Determine the [X, Y] coordinate at the center of the cell enclosing the given text.  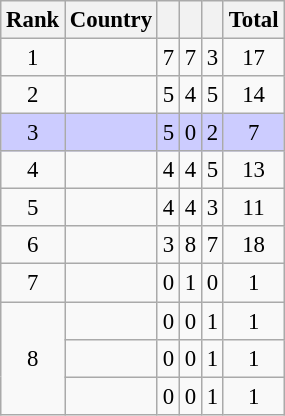
13 [253, 170]
6 [33, 245]
11 [253, 208]
Total [253, 20]
Rank [33, 20]
Country [112, 20]
18 [253, 245]
14 [253, 95]
17 [253, 58]
